Scan for the cell matching the given text and deliver its [X, Y] coordinate at center. 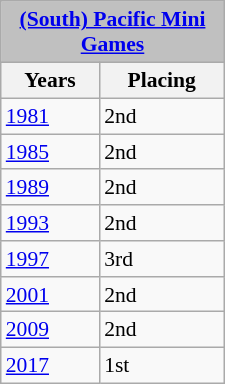
1985 [50, 152]
1989 [50, 187]
3rd [162, 259]
Placing [162, 80]
2009 [50, 330]
1981 [50, 116]
1997 [50, 259]
1st [162, 365]
Years [50, 80]
(South) Pacific Mini Games [113, 32]
2017 [50, 365]
2001 [50, 294]
1993 [50, 223]
